Return the (x, y) coordinate for the center point of the cell that contains the specified text.  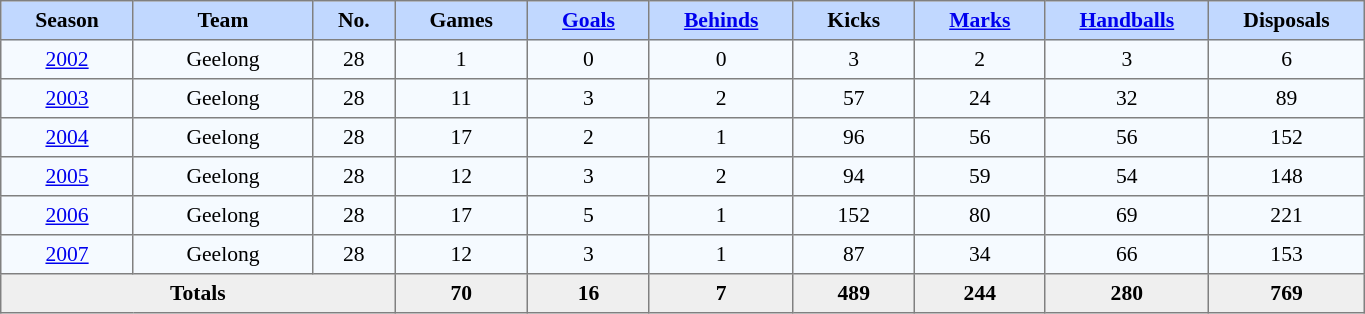
Games (462, 20)
80 (980, 216)
69 (1127, 216)
153 (1287, 254)
2007 (68, 254)
57 (854, 98)
32 (1127, 98)
59 (980, 176)
Handballs (1127, 20)
Season (68, 20)
769 (1287, 294)
489 (854, 294)
24 (980, 98)
94 (854, 176)
89 (1287, 98)
11 (462, 98)
Totals (198, 294)
221 (1287, 216)
148 (1287, 176)
96 (854, 138)
2002 (68, 60)
Team (222, 20)
87 (854, 254)
Goals (589, 20)
244 (980, 294)
34 (980, 254)
66 (1127, 254)
70 (462, 294)
Behinds (720, 20)
Kicks (854, 20)
2004 (68, 138)
2003 (68, 98)
5 (589, 216)
No. (354, 20)
16 (589, 294)
Marks (980, 20)
2005 (68, 176)
54 (1127, 176)
2006 (68, 216)
6 (1287, 60)
7 (720, 294)
280 (1127, 294)
Disposals (1287, 20)
